Return [X, Y] of the center of cell containing provided text 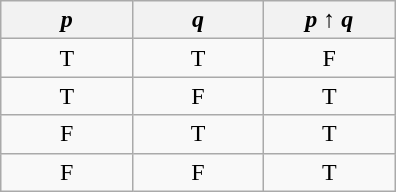
q [198, 20]
p ↑ q [330, 20]
p [66, 20]
